Locate the cell with the specified text and output its (X, Y) center coordinate. 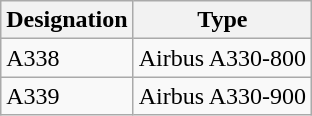
Airbus A330-800 (222, 58)
A339 (67, 96)
Designation (67, 20)
Airbus A330-900 (222, 96)
Type (222, 20)
A338 (67, 58)
